From the cell containing the given text, extract its center point as (x, y) coordinate. 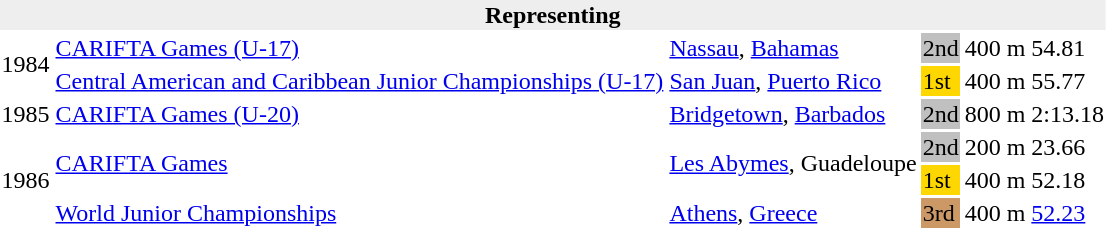
3rd (940, 213)
1986 (26, 180)
San Juan, Puerto Rico (793, 81)
Representing (553, 15)
Central American and Caribbean Junior Championships (U-17) (360, 81)
800 m (995, 114)
Athens, Greece (793, 213)
CARIFTA Games (U-20) (360, 114)
1985 (26, 114)
CARIFTA Games (360, 164)
23.66 (1068, 147)
Bridgetown, Barbados (793, 114)
54.81 (1068, 48)
52.23 (1068, 213)
Nassau, Bahamas (793, 48)
Les Abymes, Guadeloupe (793, 164)
52.18 (1068, 180)
2:13.18 (1068, 114)
55.77 (1068, 81)
200 m (995, 147)
1984 (26, 64)
CARIFTA Games (U-17) (360, 48)
World Junior Championships (360, 213)
